For the text-containing cell, return its midpoint in [x, y] coordinate format. 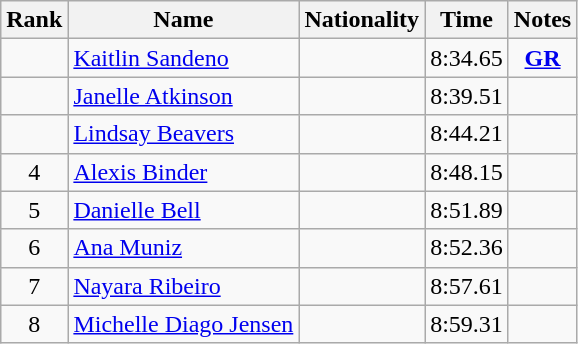
Janelle Atkinson [184, 96]
8:59.31 [467, 324]
8:48.15 [467, 172]
7 [34, 286]
GR [542, 58]
8:44.21 [467, 134]
8 [34, 324]
8:52.36 [467, 248]
8:39.51 [467, 96]
8:57.61 [467, 286]
6 [34, 248]
Time [467, 20]
8:34.65 [467, 58]
Danielle Bell [184, 210]
Alexis Binder [184, 172]
Nationality [362, 20]
5 [34, 210]
Ana Muniz [184, 248]
4 [34, 172]
Kaitlin Sandeno [184, 58]
Name [184, 20]
Nayara Ribeiro [184, 286]
Rank [34, 20]
Michelle Diago Jensen [184, 324]
Lindsay Beavers [184, 134]
8:51.89 [467, 210]
Notes [542, 20]
